Search for the cell housing the specified text and yield its [x, y] center coordinate. 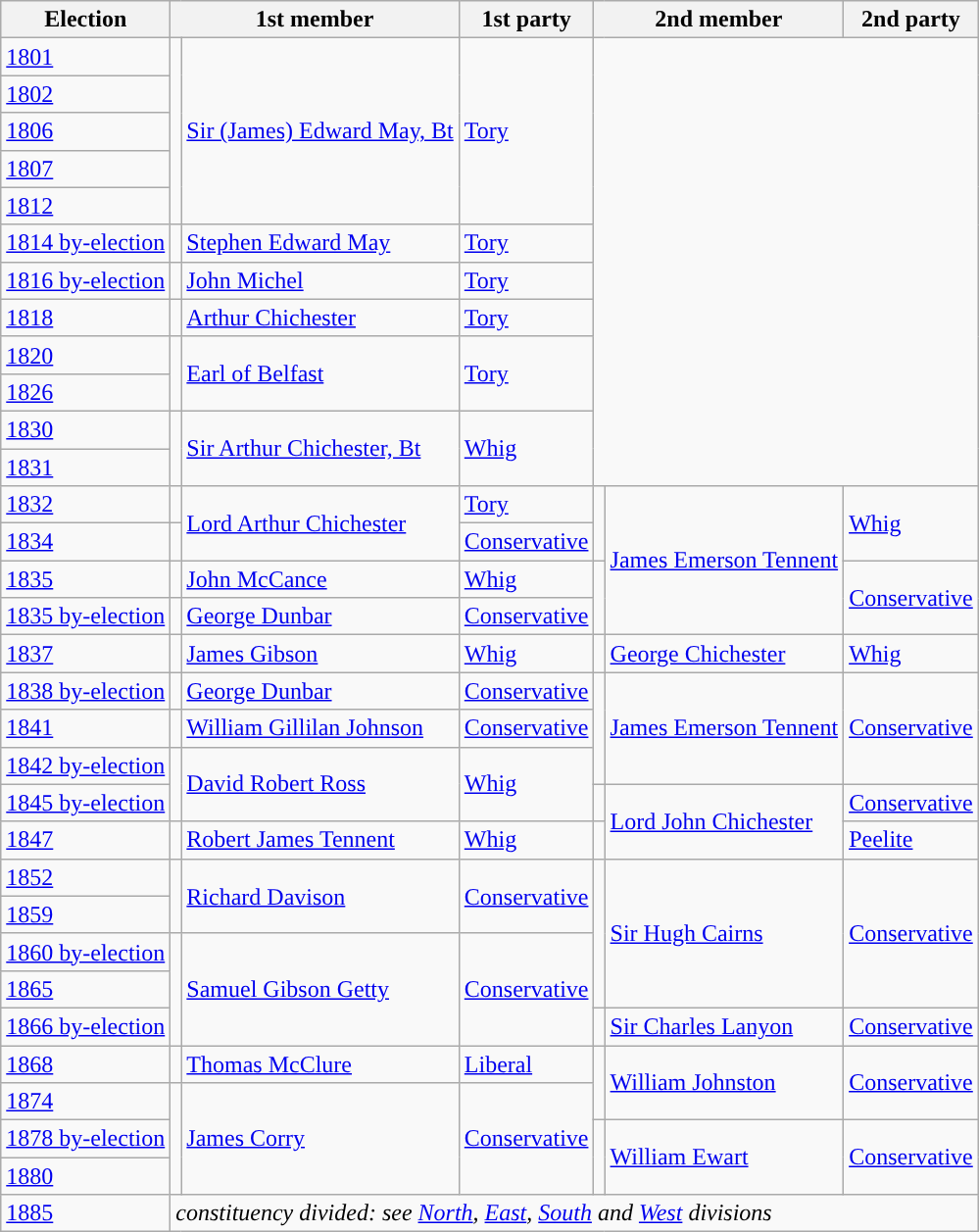
James Corry [319, 1139]
John Michel [319, 280]
1831 [86, 468]
Stephen Edward May [319, 243]
1816 by-election [86, 280]
Sir Charles Lanyon [724, 1026]
Samuel Gibson Getty [319, 989]
1826 [86, 392]
Sir Arthur Chichester, Bt [319, 448]
1801 [86, 57]
1814 by-election [86, 243]
1842 by-election [86, 765]
John McCance [319, 579]
William Johnston [724, 1082]
1st member [316, 20]
constituency divided: see North, East, South and West divisions [574, 1213]
1866 by-election [86, 1026]
1859 [86, 914]
1845 by-election [86, 803]
1834 [86, 542]
Sir Hugh Cairns [724, 933]
1868 [86, 1063]
James Gibson [319, 654]
1865 [86, 989]
1838 by-election [86, 691]
2nd party [911, 20]
1847 [86, 840]
Lord John Chichester [724, 821]
1806 [86, 131]
1830 [86, 429]
1841 [86, 728]
Robert James Tennent [319, 840]
1835 [86, 579]
David Robert Ross [319, 784]
1802 [86, 94]
1835 by-election [86, 616]
Thomas McClure [319, 1063]
1878 by-election [86, 1139]
Liberal [526, 1063]
1807 [86, 169]
1818 [86, 318]
1837 [86, 654]
1880 [86, 1176]
William Gillilan Johnson [319, 728]
George Chichester [724, 654]
William Ewart [724, 1158]
2nd member [719, 20]
Lord Arthur Chichester [319, 523]
Richard Davison [319, 896]
1852 [86, 877]
1885 [86, 1213]
Election [86, 20]
Peelite [911, 840]
1874 [86, 1102]
1832 [86, 505]
Sir (James) Edward May, Bt [319, 131]
1860 by-election [86, 952]
Arthur Chichester [319, 318]
1812 [86, 206]
1st party [526, 20]
Earl of Belfast [319, 373]
1820 [86, 355]
